Return (x, y) of the center of cell containing provided text 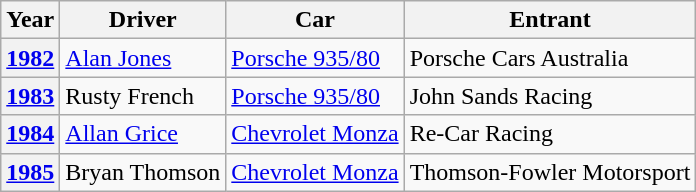
Re-Car Racing (550, 134)
Car (315, 20)
1982 (30, 58)
Porsche Cars Australia (550, 58)
Bryan Thomson (143, 172)
1985 (30, 172)
John Sands Racing (550, 96)
Rusty French (143, 96)
1983 (30, 96)
Thomson-Fowler Motorsport (550, 172)
Year (30, 20)
Alan Jones (143, 58)
1984 (30, 134)
Entrant (550, 20)
Driver (143, 20)
Allan Grice (143, 134)
